Determine the (x, y) coordinate at the center of the cell enclosing the given text.  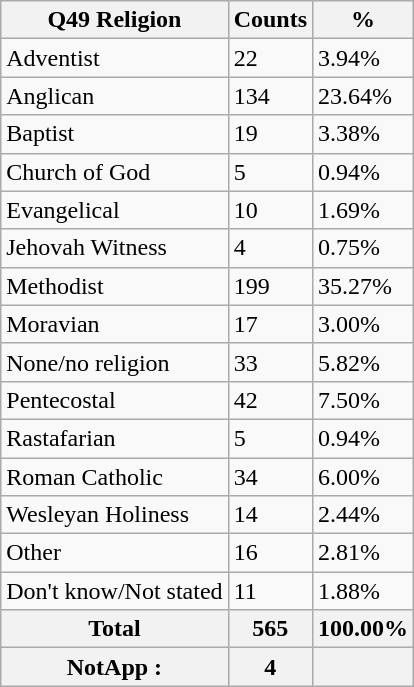
Other (114, 553)
Rastafarian (114, 438)
134 (270, 96)
565 (270, 629)
Total (114, 629)
7.50% (364, 400)
10 (270, 210)
Pentecostal (114, 400)
14 (270, 515)
22 (270, 58)
NotApp : (114, 667)
5.82% (364, 362)
Jehovah Witness (114, 248)
3.94% (364, 58)
% (364, 20)
11 (270, 591)
Roman Catholic (114, 477)
Church of God (114, 172)
2.81% (364, 553)
Evangelical (114, 210)
2.44% (364, 515)
19 (270, 134)
100.00% (364, 629)
Counts (270, 20)
Baptist (114, 134)
Methodist (114, 286)
Wesleyan Holiness (114, 515)
3.38% (364, 134)
Adventist (114, 58)
Q49 Religion (114, 20)
17 (270, 324)
1.88% (364, 591)
Don't know/Not stated (114, 591)
23.64% (364, 96)
0.75% (364, 248)
6.00% (364, 477)
None/no religion (114, 362)
Moravian (114, 324)
33 (270, 362)
Anglican (114, 96)
16 (270, 553)
3.00% (364, 324)
199 (270, 286)
34 (270, 477)
42 (270, 400)
35.27% (364, 286)
1.69% (364, 210)
